Detect which cell encompasses the target text, then output its [X, Y] center coordinate. 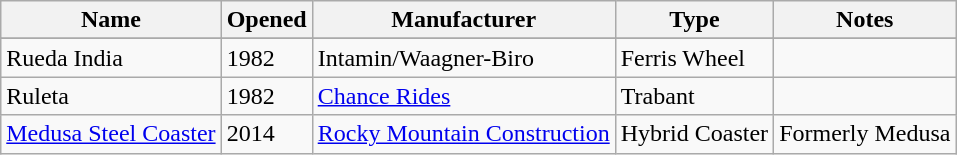
Notes [865, 20]
Hybrid Coaster [694, 134]
Medusa Steel Coaster [111, 134]
Chance Rides [464, 96]
Ruleta [111, 96]
Manufacturer [464, 20]
Type [694, 20]
Name [111, 20]
Rocky Mountain Construction [464, 134]
Rueda India [111, 58]
2014 [266, 134]
Intamin/Waagner-Biro [464, 58]
Trabant [694, 96]
Ferris Wheel [694, 58]
Formerly Medusa [865, 134]
Opened [266, 20]
